Search for the cell housing the specified text and yield its [x, y] center coordinate. 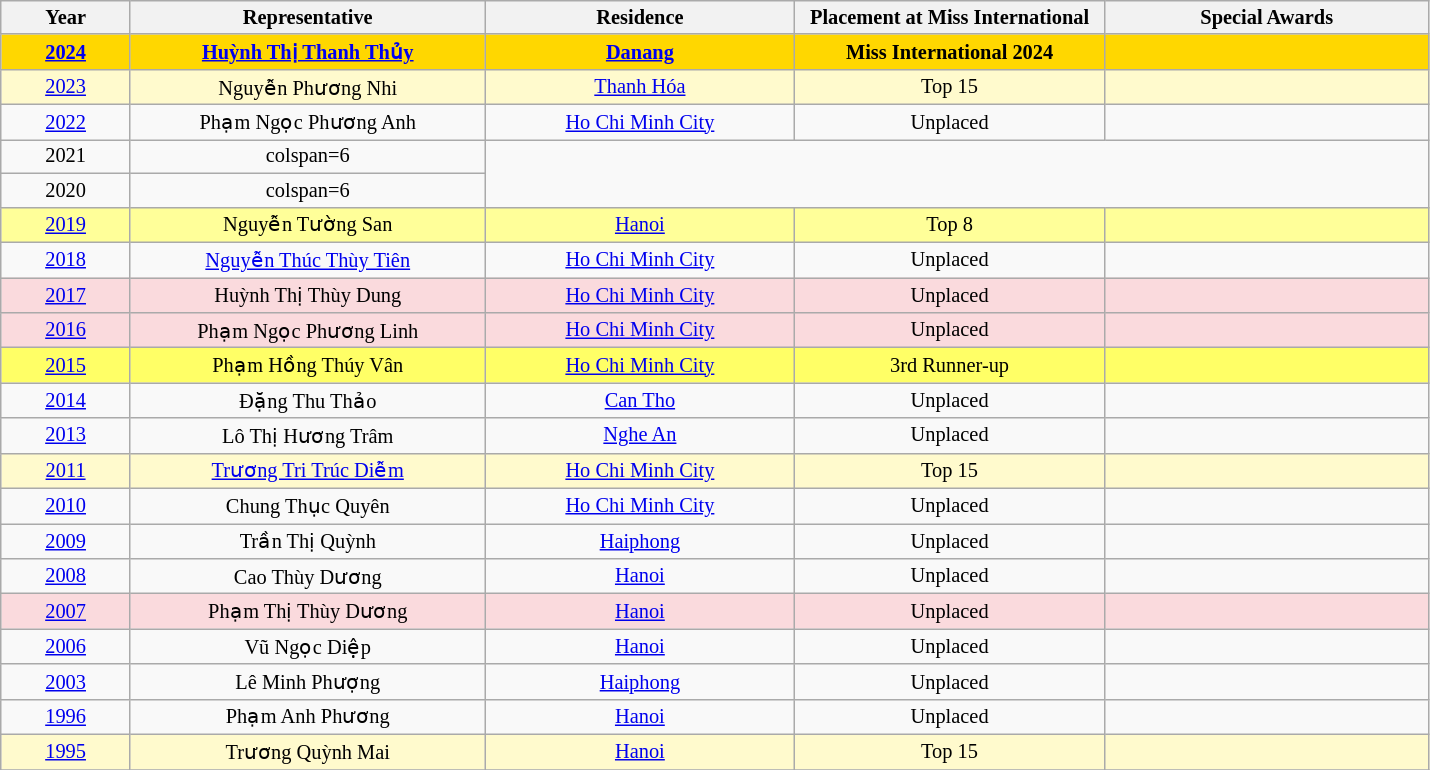
Top 8 [950, 224]
Chung Thục Quyên [308, 506]
Vũ Ngọc Diệp [308, 646]
Nguyễn Phương Nhi [308, 86]
2023 [66, 86]
2007 [66, 612]
Special Awards [1266, 17]
2021 [66, 156]
2022 [66, 122]
1995 [66, 752]
2009 [66, 540]
Representative [308, 17]
2015 [66, 364]
Huỳnh Thị Thùy Dung [308, 294]
Huỳnh Thị Thanh Thủy [308, 52]
2008 [66, 576]
2020 [66, 190]
Cao Thùy Dương [308, 576]
2006 [66, 646]
Lô Thị Hương Trâm [308, 436]
Phạm Ngọc Phương Linh [308, 330]
Trương Quỳnh Mai [308, 752]
2011 [66, 470]
2013 [66, 436]
Placement at Miss International [950, 17]
2003 [66, 682]
Thanh Hóa [640, 86]
2024 [66, 52]
2017 [66, 294]
Phạm Thị Thùy Dương [308, 612]
3rd Runner-up [950, 364]
2016 [66, 330]
Can Tho [640, 400]
Miss International 2024 [950, 52]
Trương Tri Trúc Diễm [308, 470]
Danang [640, 52]
2018 [66, 260]
2014 [66, 400]
Year [66, 17]
Lê Minh Phượng [308, 682]
Nguyễn Thúc Thùy Tiên [308, 260]
1996 [66, 716]
2010 [66, 506]
Phạm Hồng Thúy Vân [308, 364]
2019 [66, 224]
Trần Thị Quỳnh [308, 540]
Residence [640, 17]
Đặng Thu Thảo [308, 400]
Phạm Anh Phương [308, 716]
Nguyễn Tường San [308, 224]
Phạm Ngọc Phương Anh [308, 122]
Nghe An [640, 436]
